Search for the cell housing the specified text and yield its [x, y] center coordinate. 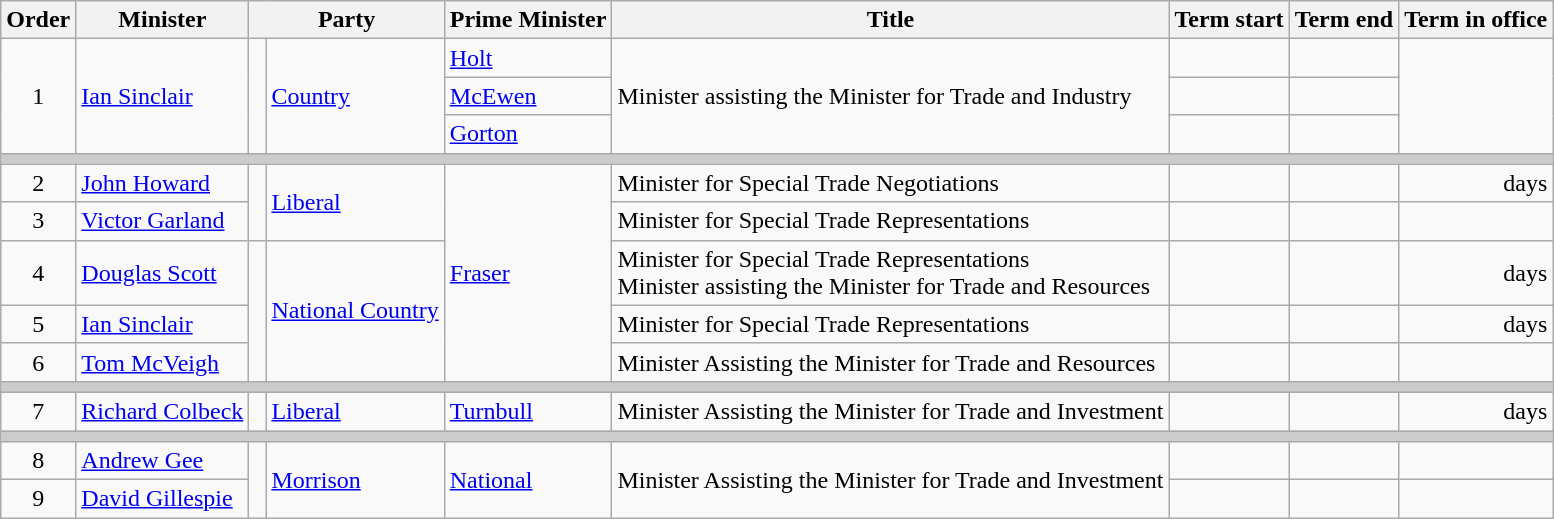
National [528, 480]
Title [890, 20]
Minister Assisting the Minister for Trade and Resources [890, 362]
8 [38, 461]
Turnbull [528, 411]
Minister assisting the Minister for Trade and Industry [890, 96]
9 [38, 499]
Morrison [355, 480]
McEwen [528, 96]
7 [38, 411]
Minister [162, 20]
Holt [528, 58]
4 [38, 272]
John Howard [162, 183]
Fraser [528, 272]
National Country [355, 310]
Prime Minister [528, 20]
Minister for Special Trade RepresentationsMinister assisting the Minister for Trade and Resources [890, 272]
Richard Colbeck [162, 411]
3 [38, 221]
Term end [1344, 20]
Victor Garland [162, 221]
Term in office [1476, 20]
1 [38, 96]
Gorton [528, 134]
Tom McVeigh [162, 362]
Minister for Special Trade Negotiations [890, 183]
Andrew Gee [162, 461]
Term start [1229, 20]
6 [38, 362]
5 [38, 324]
Country [355, 96]
Douglas Scott [162, 272]
David Gillespie [162, 499]
Order [38, 20]
2 [38, 183]
Party [346, 20]
